Provide the [x, y] coordinate of the cell's center where the given text is located.  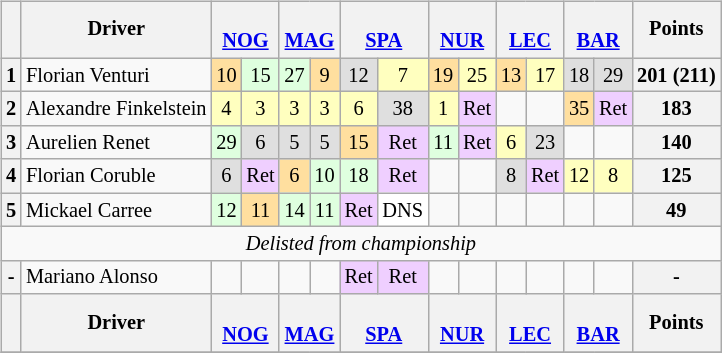
201 (211) [676, 75]
Alexandre Finkelstein [116, 109]
9 [325, 75]
Florian Venturi [116, 75]
Florian Coruble [116, 176]
Delisted from championship [360, 244]
23 [545, 143]
35 [579, 109]
2 [11, 109]
38 [403, 109]
14 [294, 210]
Aurelien Renet [116, 143]
140 [676, 143]
Mariano Alonso [116, 277]
17 [545, 75]
27 [294, 75]
Mickael Carree [116, 210]
DNS [403, 210]
125 [676, 176]
25 [477, 75]
7 [403, 75]
19 [443, 75]
183 [676, 109]
49 [676, 210]
13 [511, 75]
